Capture the cell that displays the provided text and extract its (x, y) central coordinate. 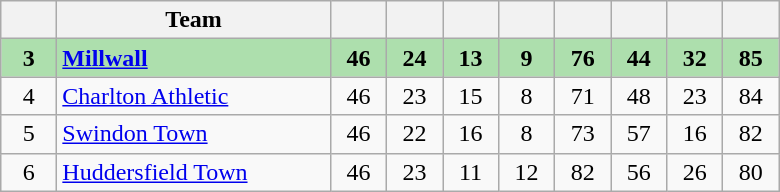
6 (29, 172)
24 (414, 58)
73 (583, 134)
Charlton Athletic (194, 96)
84 (751, 96)
44 (639, 58)
Swindon Town (194, 134)
11 (470, 172)
5 (29, 134)
13 (470, 58)
Huddersfield Town (194, 172)
Millwall (194, 58)
12 (527, 172)
56 (639, 172)
32 (695, 58)
9 (527, 58)
26 (695, 172)
Team (194, 20)
57 (639, 134)
48 (639, 96)
3 (29, 58)
22 (414, 134)
80 (751, 172)
15 (470, 96)
4 (29, 96)
76 (583, 58)
71 (583, 96)
85 (751, 58)
